Identify which cell holds the provided text, then report its [x, y] central coordinate. 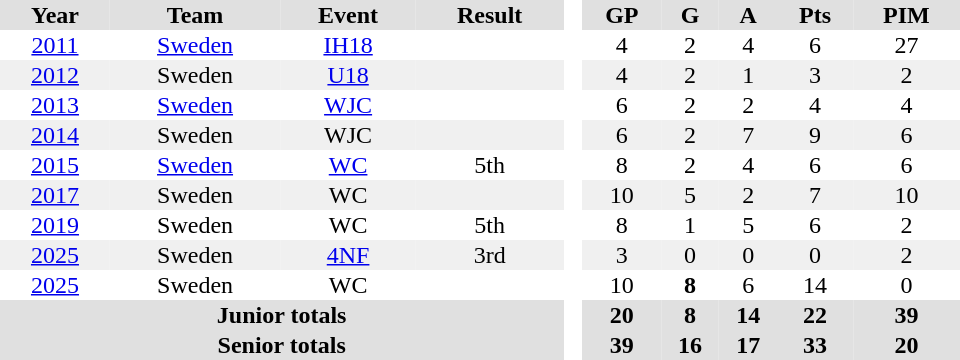
G [690, 15]
27 [906, 45]
IH18 [348, 45]
Event [348, 15]
17 [748, 345]
PIM [906, 15]
9 [814, 135]
2012 [55, 75]
Team [195, 15]
Result [490, 15]
22 [814, 315]
Senior totals [282, 345]
2011 [55, 45]
16 [690, 345]
33 [814, 345]
2017 [55, 195]
2013 [55, 105]
GP [622, 15]
Pts [814, 15]
A [748, 15]
2014 [55, 135]
3rd [490, 255]
Junior totals [282, 315]
U18 [348, 75]
2019 [55, 225]
2015 [55, 165]
4NF [348, 255]
Year [55, 15]
